Provide the (x, y) coordinate of the cell's center where the given text is located.  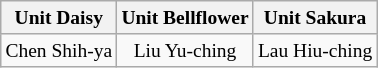
Liu Yu-ching (186, 50)
Unit Daisy (59, 18)
Lau Hiu-ching (315, 50)
Chen Shih-ya (59, 50)
Unit Sakura (315, 18)
Unit Bellflower (186, 18)
